Extract the [X, Y] coordinate from the center of the cell holding the provided text.  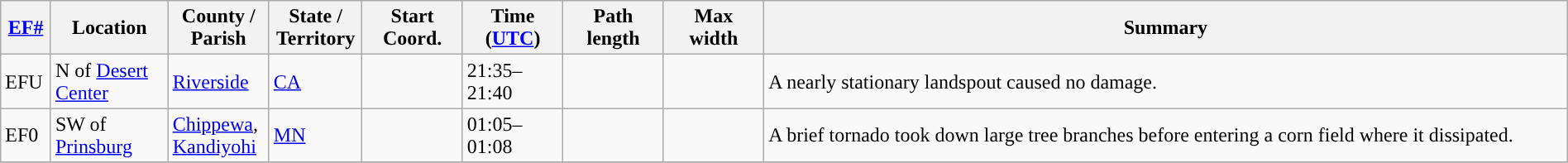
Time (UTC) [513, 28]
Summary [1166, 28]
Riverside [218, 81]
Start Coord. [412, 28]
A brief tornado took down large tree branches before entering a corn field where it dissipated. [1166, 136]
21:35–21:40 [513, 81]
Chippewa, Kandiyohi [218, 136]
EF0 [26, 136]
County / Parish [218, 28]
MN [316, 136]
Max width [713, 28]
Location [109, 28]
01:05–01:08 [513, 136]
N of Desert Center [109, 81]
A nearly stationary landspout caused no damage. [1166, 81]
CA [316, 81]
State / Territory [316, 28]
SW of Prinsburg [109, 136]
EF# [26, 28]
EFU [26, 81]
Path length [614, 28]
